Output the [x, y] coordinate of the center of the cell containing the given text.  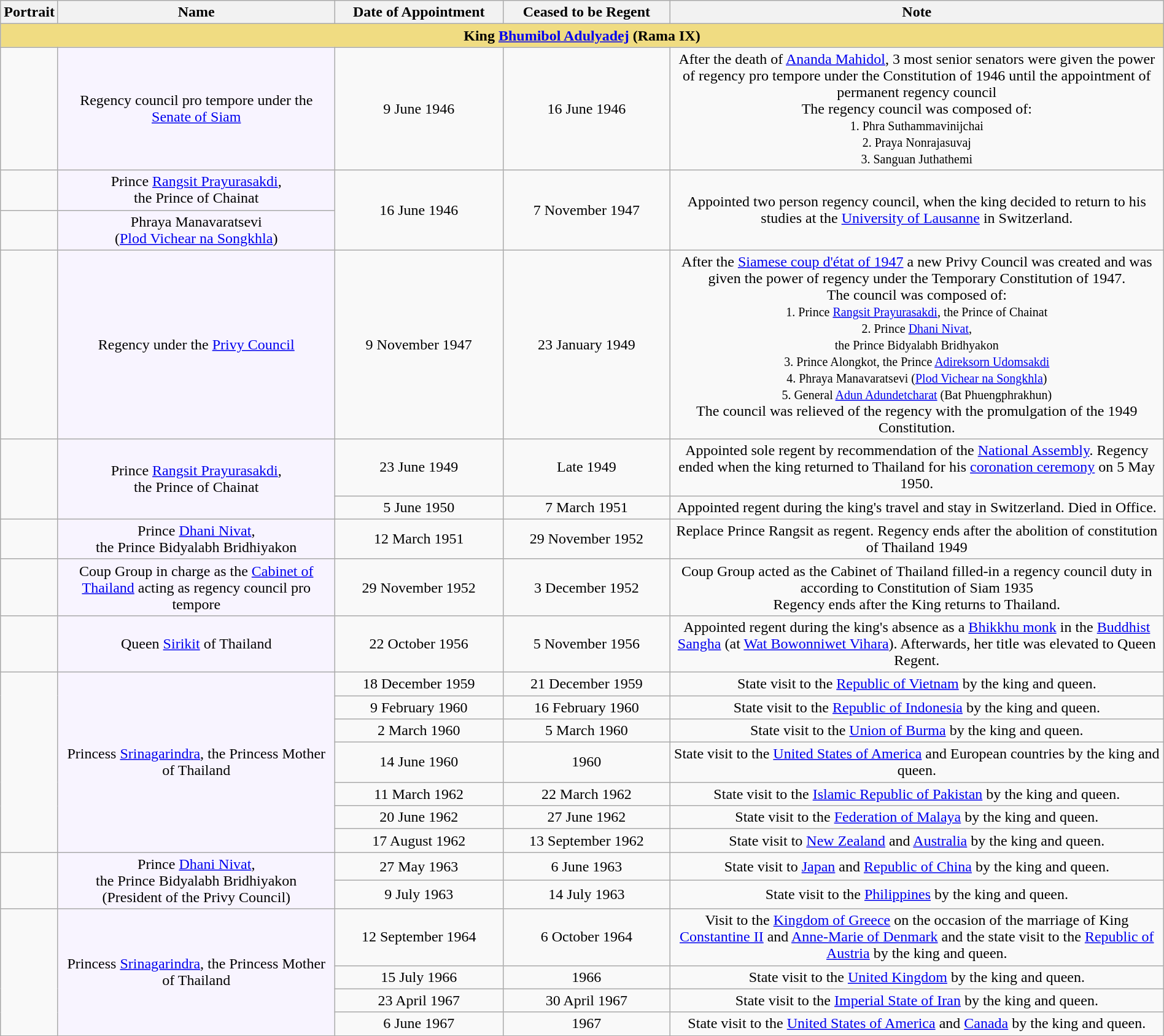
5 November 1956 [586, 644]
23 January 1949 [586, 345]
King Bhumibol Adulyadej (Rama IX) [582, 36]
12 March 1951 [419, 539]
Name [196, 12]
9 November 1947 [419, 345]
9 June 1946 [419, 109]
7 November 1947 [586, 210]
15 July 1966 [419, 977]
17 August 1962 [419, 841]
State visit to Japan and Republic of China by the king and queen. [917, 867]
13 September 1962 [586, 841]
1966 [586, 977]
Phraya Manavaratsevi(Plod Vichear na Songkhla) [196, 230]
5 June 1950 [419, 507]
Appointed two person regency council, when the king decided to return to his studies at the University of Lausanne in Switzerland. [917, 210]
5 March 1960 [586, 731]
1960 [586, 763]
21 December 1959 [586, 684]
27 May 1963 [419, 867]
State visit to the Federation of Malaya by the king and queen. [917, 817]
State visit to the Islamic Republic of Pakistan by the king and queen. [917, 794]
State visit to the Philippines by the king and queen. [917, 895]
Prince Dhani Nivat,the Prince Bidyalabh Bridhiyakon [196, 539]
7 March 1951 [586, 507]
State visit to the Republic of Indonesia by the king and queen. [917, 707]
Coup Group in charge as the Cabinet of Thailand acting as regency council pro tempore [196, 587]
22 March 1962 [586, 794]
27 June 1962 [586, 817]
State visit to the United States of America and European countries by the king and queen. [917, 763]
State visit to the Imperial State of Iran by the king and queen. [917, 1000]
State visit to the Republic of Vietnam by the king and queen. [917, 684]
6 October 1964 [586, 937]
6 June 1967 [419, 1024]
20 June 1962 [419, 817]
9 July 1963 [419, 895]
Ceased to be Regent [586, 12]
9 February 1960 [419, 707]
12 September 1964 [419, 937]
Queen Sirikit of Thailand [196, 644]
Regency council pro tempore under the Senate of Siam [196, 109]
State visit to the Union of Burma by the king and queen. [917, 731]
2 March 1960 [419, 731]
23 April 1967 [419, 1000]
22 October 1956 [419, 644]
11 March 1962 [419, 794]
30 April 1967 [586, 1000]
Regency under the Privy Council [196, 345]
State visit to New Zealand and Australia by the king and queen. [917, 841]
3 December 1952 [586, 587]
Note [917, 12]
6 June 1963 [586, 867]
Appointed regent during the king's travel and stay in Switzerland. Died in Office. [917, 507]
State visit to the United States of America and Canada by the king and queen. [917, 1024]
Late 1949 [586, 467]
18 December 1959 [419, 684]
14 July 1963 [586, 895]
1967 [586, 1024]
16 February 1960 [586, 707]
State visit to the United Kingdom by the king and queen. [917, 977]
Prince Dhani Nivat,the Prince Bidyalabh Bridhiyakon(President of the Privy Council) [196, 881]
14 June 1960 [419, 763]
Date of Appointment [419, 12]
Portrait [29, 12]
23 June 1949 [419, 467]
Replace Prince Rangsit as regent. Regency ends after the abolition of constitution of Thailand 1949 [917, 539]
